Scan for the cell matching the given text and deliver its [X, Y] coordinate at center. 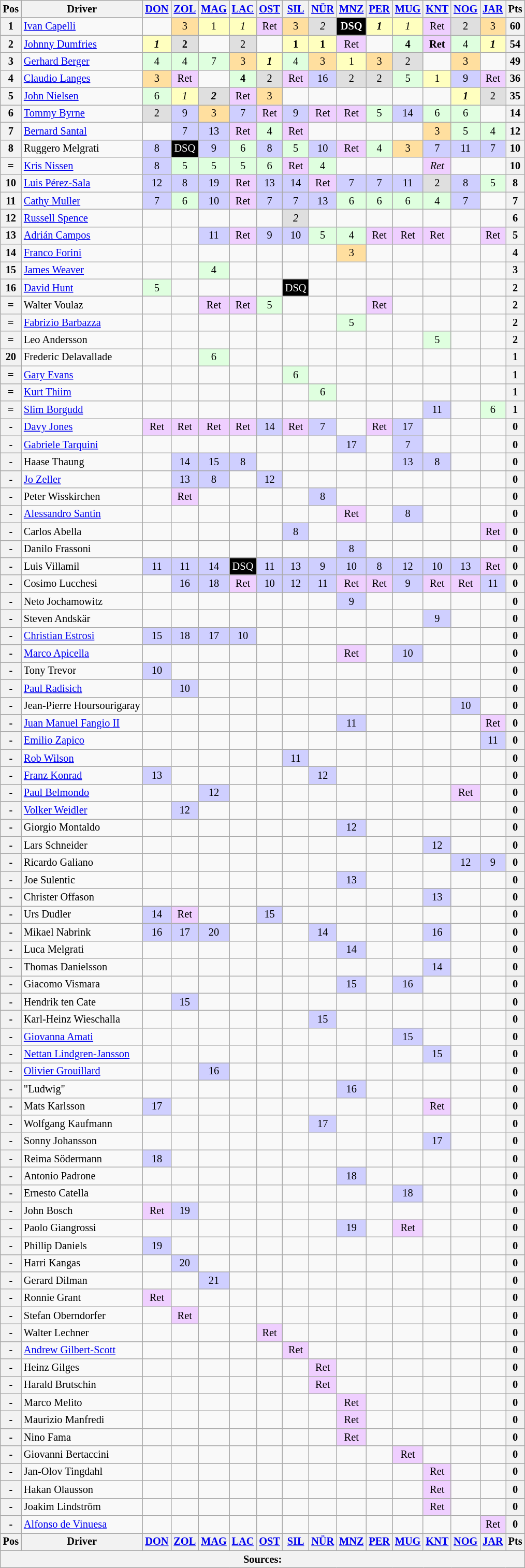
Luis Pérez-Sala [82, 183]
21 [214, 1280]
Gerard Dilman [82, 1280]
Karl-Heinz Wieschalla [82, 1019]
Christian Estrosi [82, 636]
Walter Voulaz [82, 305]
Cosimo Lucchesi [82, 584]
Slim Borgudd [82, 409]
Joe Sulentic [82, 880]
Neto Jochamowitz [82, 601]
Gabriele Tarquini [82, 445]
Adrián Campos [82, 235]
49 [516, 61]
Franco Forini [82, 253]
Frederic Delavallade [82, 357]
Alfonso de Vinuesa [82, 1524]
Nino Fama [82, 1437]
Wolfgang Kaufmann [82, 1123]
Giovanna Amati [82, 1037]
Gerhard Berger [82, 61]
"Ludwig" [82, 1089]
Bernard Santal [82, 131]
Lars Schneider [82, 845]
Sources: [263, 1559]
Paolo Giangrossi [82, 1228]
Giovanni Bertaccini [82, 1455]
Hendrik ten Cate [82, 1002]
John Bosch [82, 1211]
Gary Evans [82, 375]
Urs Dudler [82, 914]
Luca Melgrati [82, 950]
Peter Wisskirchen [82, 497]
Giacomo Vismara [82, 984]
Andrew Gilbert-Scott [82, 1350]
Ernesto Catella [82, 1193]
Marco Apicella [82, 654]
Tommy Byrne [82, 113]
Franz Konrad [82, 775]
Cathy Muller [82, 201]
Giorgio Montaldo [82, 827]
Russell Spence [82, 218]
Jean-Pierre Hoursourigaray [82, 706]
Harald Brutschin [82, 1385]
Carlos Abella [82, 531]
Marco Melito [82, 1402]
35 [516, 96]
Johnny Dumfries [82, 44]
Nettan Lindgren-Jansson [82, 1054]
Jan-Olov Tingdahl [82, 1472]
Hakan Olausson [82, 1489]
Claudio Langes [82, 79]
Juan Manuel Fangio II [82, 723]
Jo Zeller [82, 479]
Ivan Capelli [82, 26]
Steven Andskär [82, 618]
Fabrizio Barbazza [82, 322]
Mikael Nabrink [82, 932]
Phillip Daniels [82, 1246]
Luis Villamil [82, 566]
James Weaver [82, 270]
David Hunt [82, 288]
Stefan Oberndorfer [82, 1315]
Leo Andersson [82, 340]
Paul Radisich [82, 688]
Sonny Johansson [82, 1141]
Reima Södermann [82, 1159]
Olivier Grouillard [82, 1071]
Mats Karlsson [82, 1106]
Volker Weidler [82, 810]
Antonio Padrone [82, 1176]
Alessandro Santin [82, 514]
Davy Jones [82, 427]
Ricardo Galiano [82, 863]
Thomas Danielsson [82, 967]
Christer Offason [82, 897]
Walter Lechner [82, 1333]
Kris Nissen [82, 166]
Rob Wilson [82, 758]
Emilio Zapico [82, 741]
Ruggero Melgrati [82, 149]
Kurt Thiim [82, 392]
Harri Kangas [82, 1263]
Paul Belmondo [82, 793]
60 [516, 26]
John Nielsen [82, 96]
54 [516, 44]
Tony Trevor [82, 671]
Maurizio Manfredi [82, 1419]
Joakim Lindström [82, 1507]
36 [516, 79]
Danilo Frassoni [82, 549]
Ronnie Grant [82, 1298]
Haase Thaung [82, 462]
Heinz Gilges [82, 1368]
